Provide the [x, y] coordinate of the cell's center where the given text is located.  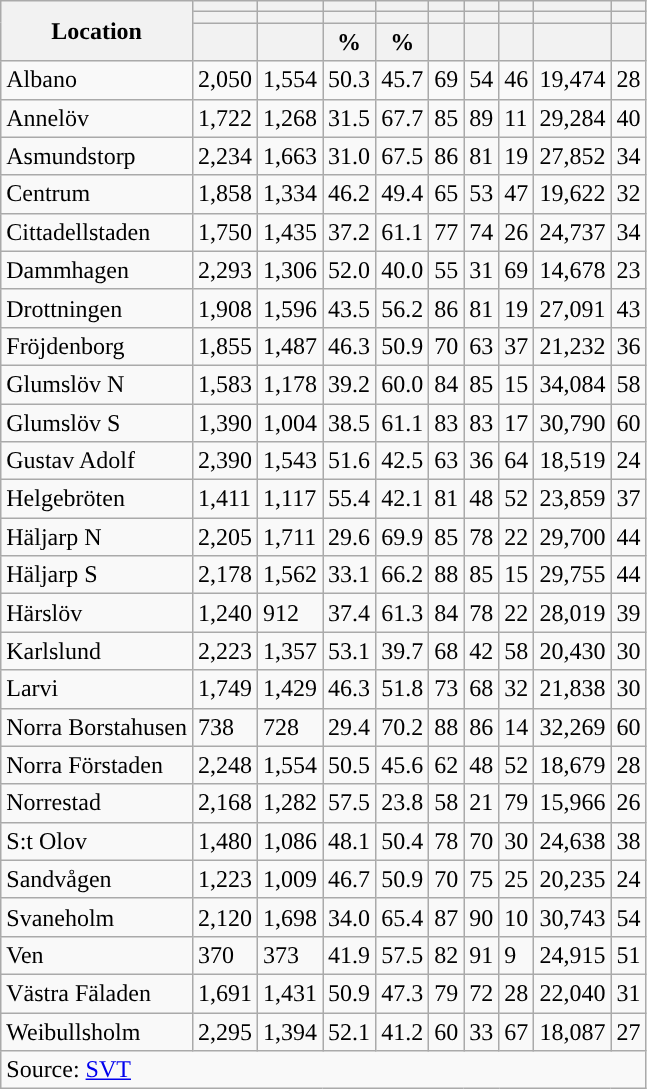
64 [516, 461]
1,750 [224, 232]
46.2 [350, 194]
738 [224, 727]
1,240 [224, 613]
45.6 [402, 765]
Source: SVT [324, 1070]
33.1 [350, 575]
90 [482, 917]
Ven [97, 955]
23 [628, 270]
1,487 [290, 346]
Larvi [97, 689]
Albano [97, 80]
32,269 [572, 727]
70.2 [402, 727]
41.9 [350, 955]
18,679 [572, 765]
9 [516, 955]
1,722 [224, 118]
1,480 [224, 841]
Glumslöv N [97, 384]
72 [482, 993]
1,357 [290, 651]
370 [224, 955]
48.1 [350, 841]
2,293 [224, 270]
23.8 [402, 803]
69.9 [402, 537]
Fröjdenborg [97, 346]
2,223 [224, 651]
2,178 [224, 575]
47.3 [402, 993]
66.2 [402, 575]
1,306 [290, 270]
43 [628, 308]
2,168 [224, 803]
1,543 [290, 461]
19,622 [572, 194]
73 [446, 689]
Norra Förstaden [97, 765]
1,086 [290, 841]
45.7 [402, 80]
Norrestad [97, 803]
53.1 [350, 651]
Härslöv [97, 613]
1,411 [224, 499]
1,698 [290, 917]
Häljarp S [97, 575]
11 [516, 118]
Norra Borstahusen [97, 727]
46 [516, 80]
74 [482, 232]
2,205 [224, 537]
50.5 [350, 765]
27,091 [572, 308]
10 [516, 917]
42.1 [402, 499]
25 [516, 879]
1,663 [290, 156]
28,019 [572, 613]
1,711 [290, 537]
Asmundstorp [97, 156]
20,430 [572, 651]
22,040 [572, 993]
41.2 [402, 1031]
67 [516, 1031]
37.4 [350, 613]
2,390 [224, 461]
1,691 [224, 993]
31.0 [350, 156]
42.5 [402, 461]
1,004 [290, 423]
21 [482, 803]
2,120 [224, 917]
38.5 [350, 423]
14 [516, 727]
1,562 [290, 575]
Glumslöv S [97, 423]
47 [516, 194]
37.2 [350, 232]
39.2 [350, 384]
53 [482, 194]
728 [290, 727]
67.7 [402, 118]
1,855 [224, 346]
30,743 [572, 917]
31.5 [350, 118]
39 [628, 613]
1,268 [290, 118]
Sandvågen [97, 879]
40.0 [402, 270]
19,474 [572, 80]
39.7 [402, 651]
50.3 [350, 80]
29.4 [350, 727]
21,232 [572, 346]
1,009 [290, 879]
65 [446, 194]
Location [97, 31]
50.4 [402, 841]
373 [290, 955]
24,915 [572, 955]
51 [628, 955]
2,050 [224, 80]
Häljarp N [97, 537]
29,284 [572, 118]
Cittadellstaden [97, 232]
1,749 [224, 689]
1,431 [290, 993]
1,908 [224, 308]
1,394 [290, 1031]
1,178 [290, 384]
91 [482, 955]
49.4 [402, 194]
15,966 [572, 803]
18,087 [572, 1031]
30,790 [572, 423]
46.7 [350, 879]
18,519 [572, 461]
51.8 [402, 689]
1,429 [290, 689]
89 [482, 118]
Helgebröten [97, 499]
21,838 [572, 689]
61.3 [402, 613]
34.0 [350, 917]
27 [628, 1031]
1,334 [290, 194]
51.6 [350, 461]
Västra Fäladen [97, 993]
2,248 [224, 765]
S:t Olov [97, 841]
65.4 [402, 917]
1,596 [290, 308]
1,117 [290, 499]
1,282 [290, 803]
1,858 [224, 194]
40 [628, 118]
43.5 [350, 308]
29.6 [350, 537]
Drottningen [97, 308]
1,223 [224, 879]
82 [446, 955]
912 [290, 613]
52.1 [350, 1031]
1,583 [224, 384]
29,700 [572, 537]
52.0 [350, 270]
24,737 [572, 232]
1,390 [224, 423]
24,638 [572, 841]
77 [446, 232]
67.5 [402, 156]
87 [446, 917]
60.0 [402, 384]
17 [516, 423]
33 [482, 1031]
55 [446, 270]
55.4 [350, 499]
Svaneholm [97, 917]
29,755 [572, 575]
Karlslund [97, 651]
56.2 [402, 308]
1,435 [290, 232]
14,678 [572, 270]
42 [482, 651]
20,235 [572, 879]
27,852 [572, 156]
38 [628, 841]
2,295 [224, 1031]
Dammhagen [97, 270]
Gustav Adolf [97, 461]
Centrum [97, 194]
23,859 [572, 499]
Annelöv [97, 118]
62 [446, 765]
75 [482, 879]
2,234 [224, 156]
Weibullsholm [97, 1031]
34,084 [572, 384]
